Locate the cell with the specified text and output its [X, Y] center coordinate. 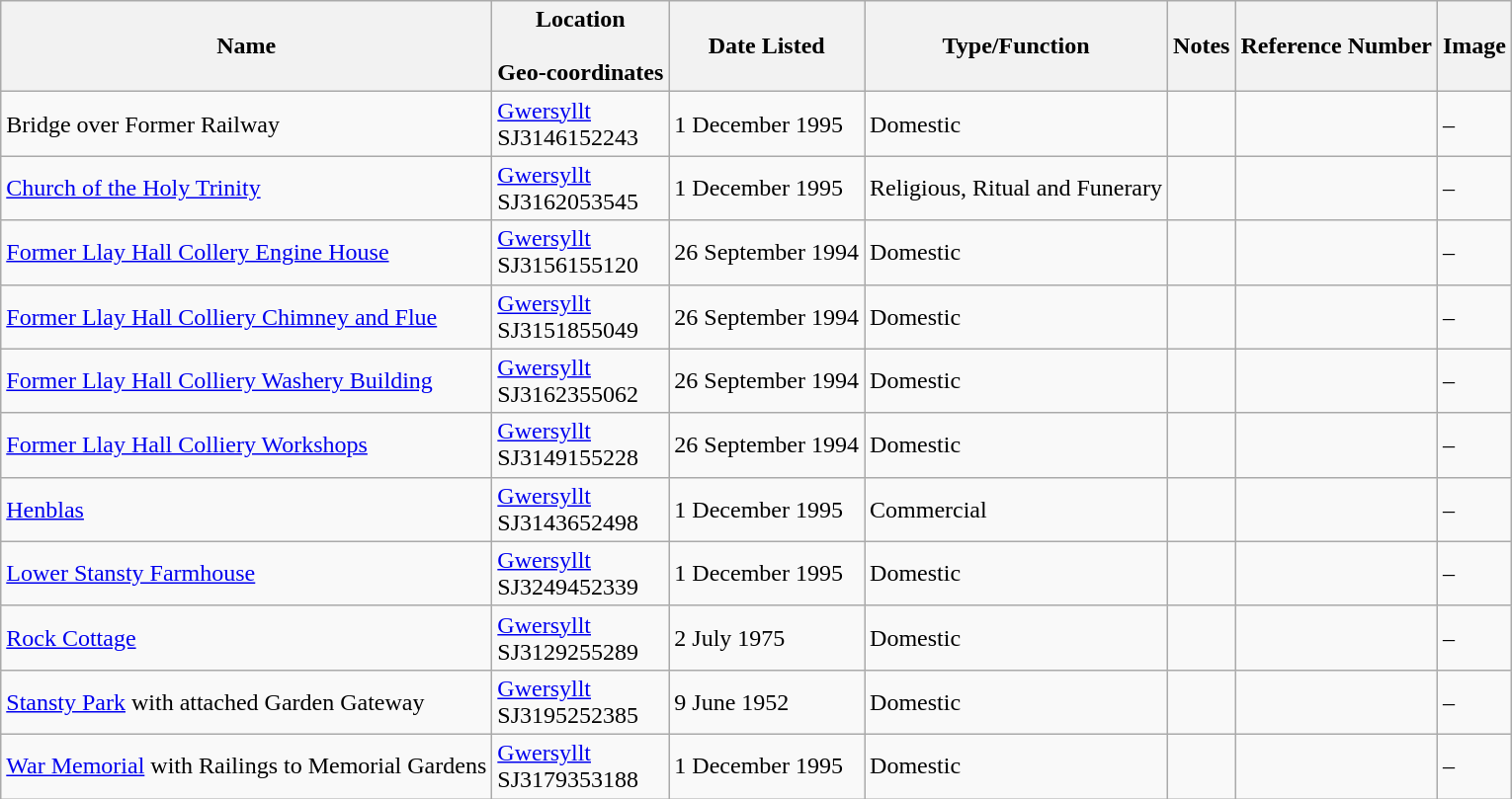
Former Llay Hall Collery Engine House [247, 253]
GwersylltSJ3143652498 [581, 510]
GwersylltSJ3149155228 [581, 444]
Name [247, 46]
9 June 1952 [767, 701]
2 July 1975 [767, 638]
Image [1474, 46]
Church of the Holy Trinity [247, 188]
GwersylltSJ3151855049 [581, 316]
Former Llay Hall Colliery Workshops [247, 444]
GwersylltSJ3249452339 [581, 573]
Stansty Park with attached Garden Gateway [247, 701]
Rock Cottage [247, 638]
GwersylltSJ3146152243 [581, 124]
GwersylltSJ3162053545 [581, 188]
Former Llay Hall Colliery Washery Building [247, 381]
Henblas [247, 510]
LocationGeo-coordinates [581, 46]
Date Listed [767, 46]
GwersylltSJ3156155120 [581, 253]
Reference Number [1336, 46]
Notes [1202, 46]
Bridge over Former Railway [247, 124]
GwersylltSJ3129255289 [581, 638]
Lower Stansty Farmhouse [247, 573]
War Memorial with Railings to Memorial Gardens [247, 766]
Former Llay Hall Colliery Chimney and Flue [247, 316]
GwersylltSJ3195252385 [581, 701]
GwersylltSJ3179353188 [581, 766]
Type/Function [1016, 46]
Commercial [1016, 510]
GwersylltSJ3162355062 [581, 381]
Religious, Ritual and Funerary [1016, 188]
